Search for the cell housing the specified text and yield its [X, Y] center coordinate. 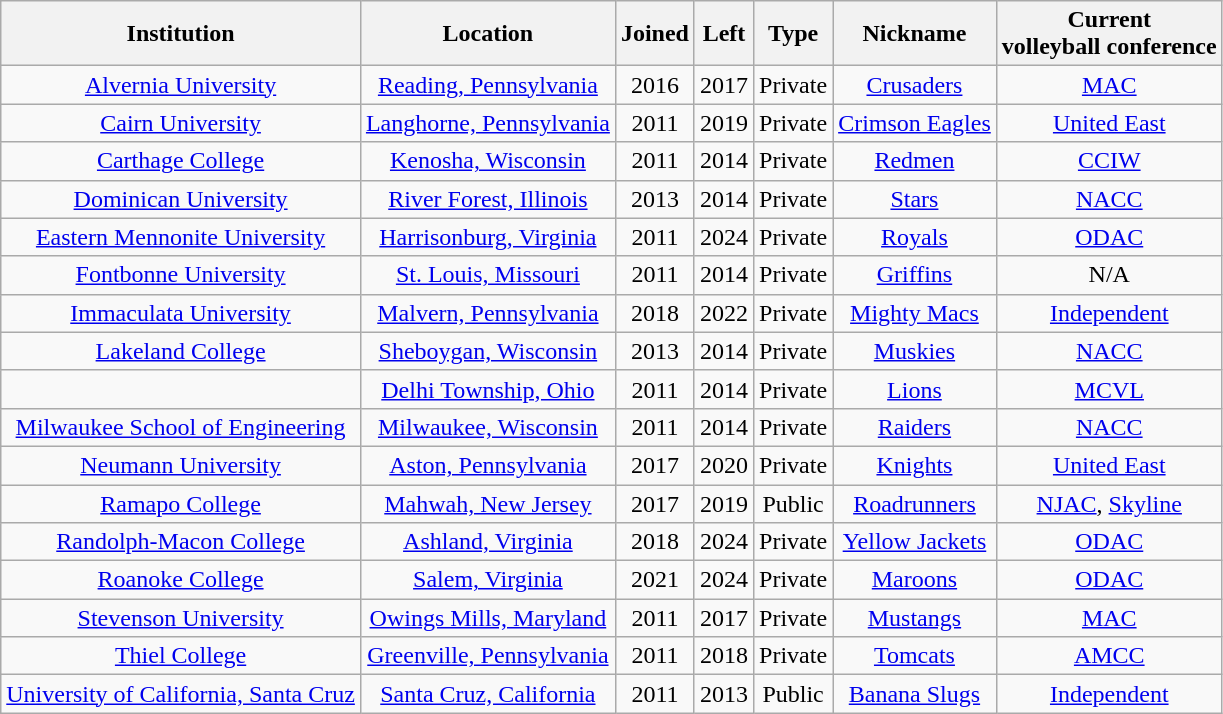
St. Louis, Missouri [488, 275]
2020 [724, 465]
Raiders [915, 427]
Owings Mills, Maryland [488, 618]
N/A [1109, 275]
Ramapo College [181, 503]
Santa Cruz, California [488, 694]
Alvernia University [181, 85]
Knights [915, 465]
Ashland, Virginia [488, 542]
Royals [915, 237]
Banana Slugs [915, 694]
Left [724, 34]
River Forest, Illinois [488, 199]
Nickname [915, 34]
Type [794, 34]
Crimson Eagles [915, 123]
Lakeland College [181, 351]
MCVL [1109, 389]
Eastern Mennonite University [181, 237]
Muskies [915, 351]
Currentvolleyball conference [1109, 34]
Fontbonne University [181, 275]
Milwaukee School of Engineering [181, 427]
Roanoke College [181, 580]
Mustangs [915, 618]
University of California, Santa Cruz [181, 694]
AMCC [1109, 656]
2016 [654, 85]
Sheboygan, Wisconsin [488, 351]
Kenosha, Wisconsin [488, 161]
Roadrunners [915, 503]
Reading, Pennsylvania [488, 85]
Salem, Virginia [488, 580]
2022 [724, 313]
Randolph-Macon College [181, 542]
NJAC, Skyline [1109, 503]
Mahwah, New Jersey [488, 503]
Institution [181, 34]
Mighty Macs [915, 313]
Lions [915, 389]
Immaculata University [181, 313]
2021 [654, 580]
Dominican University [181, 199]
Joined [654, 34]
Tomcats [915, 656]
Malvern, Pennsylvania [488, 313]
Carthage College [181, 161]
Stevenson University [181, 618]
Thiel College [181, 656]
Location [488, 34]
Harrisonburg, Virginia [488, 237]
CCIW [1109, 161]
Cairn University [181, 123]
Neumann University [181, 465]
Crusaders [915, 85]
Greenville, Pennsylvania [488, 656]
Milwaukee, Wisconsin [488, 427]
Maroons [915, 580]
Delhi Township, Ohio [488, 389]
Stars [915, 199]
Redmen [915, 161]
Griffins [915, 275]
Yellow Jackets [915, 542]
Aston, Pennsylvania [488, 465]
Langhorne, Pennsylvania [488, 123]
